Locate the cell with the specified text and output its [x, y] center coordinate. 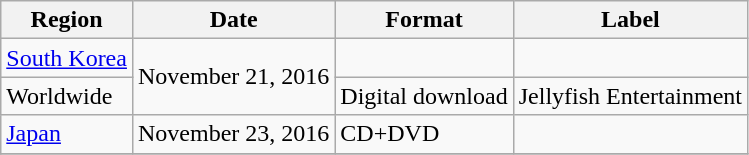
CD+DVD [424, 134]
South Korea [67, 58]
Japan [67, 134]
November 23, 2016 [233, 134]
Digital download [424, 96]
Date [233, 20]
November 21, 2016 [233, 77]
Label [630, 20]
Region [67, 20]
Worldwide [67, 96]
Format [424, 20]
Jellyfish Entertainment [630, 96]
